Provide the (x, y) coordinate of the cell's center where the given text is located.  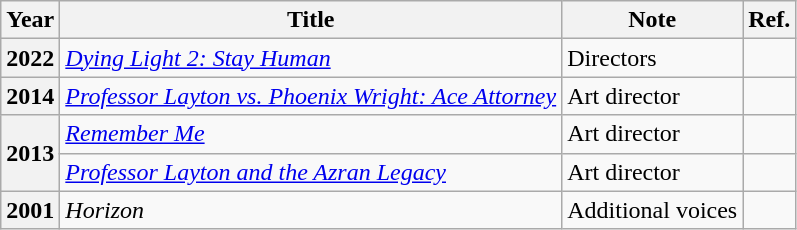
Note (652, 20)
2022 (30, 58)
Horizon (311, 210)
Remember Me (311, 134)
Year (30, 20)
2013 (30, 153)
Dying Light 2: Stay Human (311, 58)
Additional voices (652, 210)
2014 (30, 96)
Title (311, 20)
2001 (30, 210)
Directors (652, 58)
Professor Layton vs. Phoenix Wright: Ace Attorney (311, 96)
Ref. (770, 20)
Professor Layton and the Azran Legacy (311, 172)
